Find where the given text appears and provide that cell's center as [x, y] coordinate. 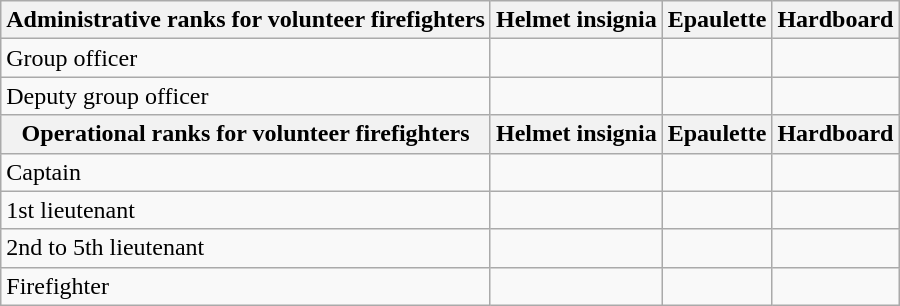
Firefighter [246, 286]
Group officer [246, 58]
Deputy group officer [246, 96]
1st lieutenant [246, 210]
Operational ranks for volunteer firefighters [246, 134]
Captain [246, 172]
Administrative ranks for volunteer firefighters [246, 20]
2nd to 5th lieutenant [246, 248]
